Extract the [x, y] coordinate from the center of the cell holding the provided text.  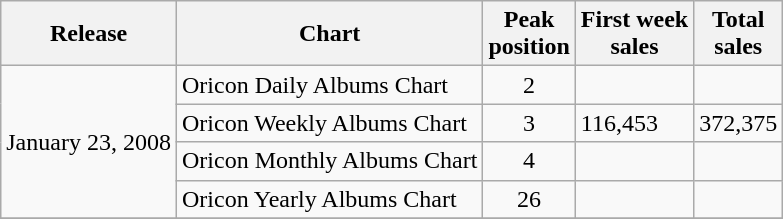
Release [89, 34]
Oricon Daily Albums Chart [329, 85]
116,453 [634, 123]
26 [529, 199]
2 [529, 85]
January 23, 2008 [89, 142]
372,375 [738, 123]
Oricon Yearly Albums Chart [329, 199]
3 [529, 123]
Oricon Monthly Albums Chart [329, 161]
Peakposition [529, 34]
Totalsales [738, 34]
Oricon Weekly Albums Chart [329, 123]
Chart [329, 34]
First weeksales [634, 34]
4 [529, 161]
